Find where the given text appears and provide that cell's center as [x, y] coordinate. 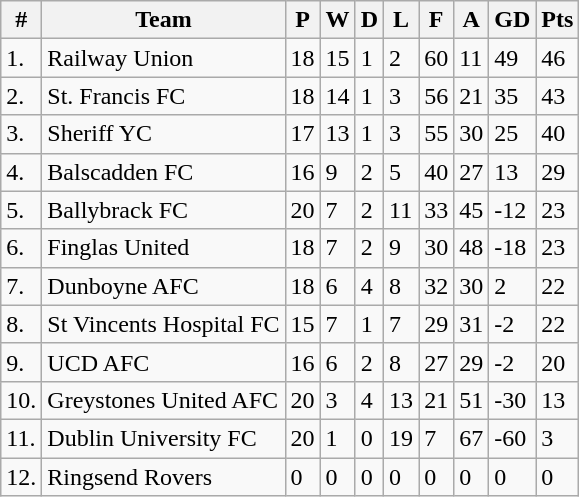
48 [472, 248]
12. [22, 477]
45 [472, 210]
46 [558, 58]
10. [22, 400]
67 [472, 438]
7. [22, 286]
19 [402, 438]
6. [22, 248]
56 [436, 96]
Sheriff YC [164, 134]
49 [512, 58]
Greystones United AFC [164, 400]
-60 [512, 438]
25 [512, 134]
St. Francis FC [164, 96]
Finglas United [164, 248]
-18 [512, 248]
11. [22, 438]
5 [402, 172]
33 [436, 210]
51 [472, 400]
Ballybrack FC [164, 210]
35 [512, 96]
Team [164, 20]
14 [338, 96]
Dublin University FC [164, 438]
Ringsend Rovers [164, 477]
Dunboyne AFC [164, 286]
St Vincents Hospital FC [164, 324]
D [369, 20]
Balscadden FC [164, 172]
GD [512, 20]
1. [22, 58]
A [472, 20]
8. [22, 324]
55 [436, 134]
3. [22, 134]
# [22, 20]
F [436, 20]
-12 [512, 210]
P [302, 20]
UCD AFC [164, 362]
W [338, 20]
60 [436, 58]
5. [22, 210]
4. [22, 172]
-30 [512, 400]
2. [22, 96]
43 [558, 96]
Pts [558, 20]
32 [436, 286]
L [402, 20]
9. [22, 362]
Railway Union [164, 58]
17 [302, 134]
31 [472, 324]
